Extract the (x, y) coordinate from the center of the cell holding the provided text.  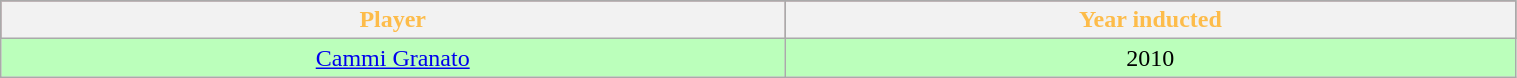
Year inducted (1150, 20)
Player (393, 20)
Cammi Granato (393, 58)
2010 (1150, 58)
